Capture the cell that displays the provided text and extract its (x, y) central coordinate. 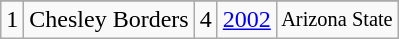
2002 (246, 20)
Arizona State (336, 20)
1 (12, 20)
4 (206, 20)
Chesley Borders (109, 20)
